From the cell containing the given text, extract its center point as [x, y] coordinate. 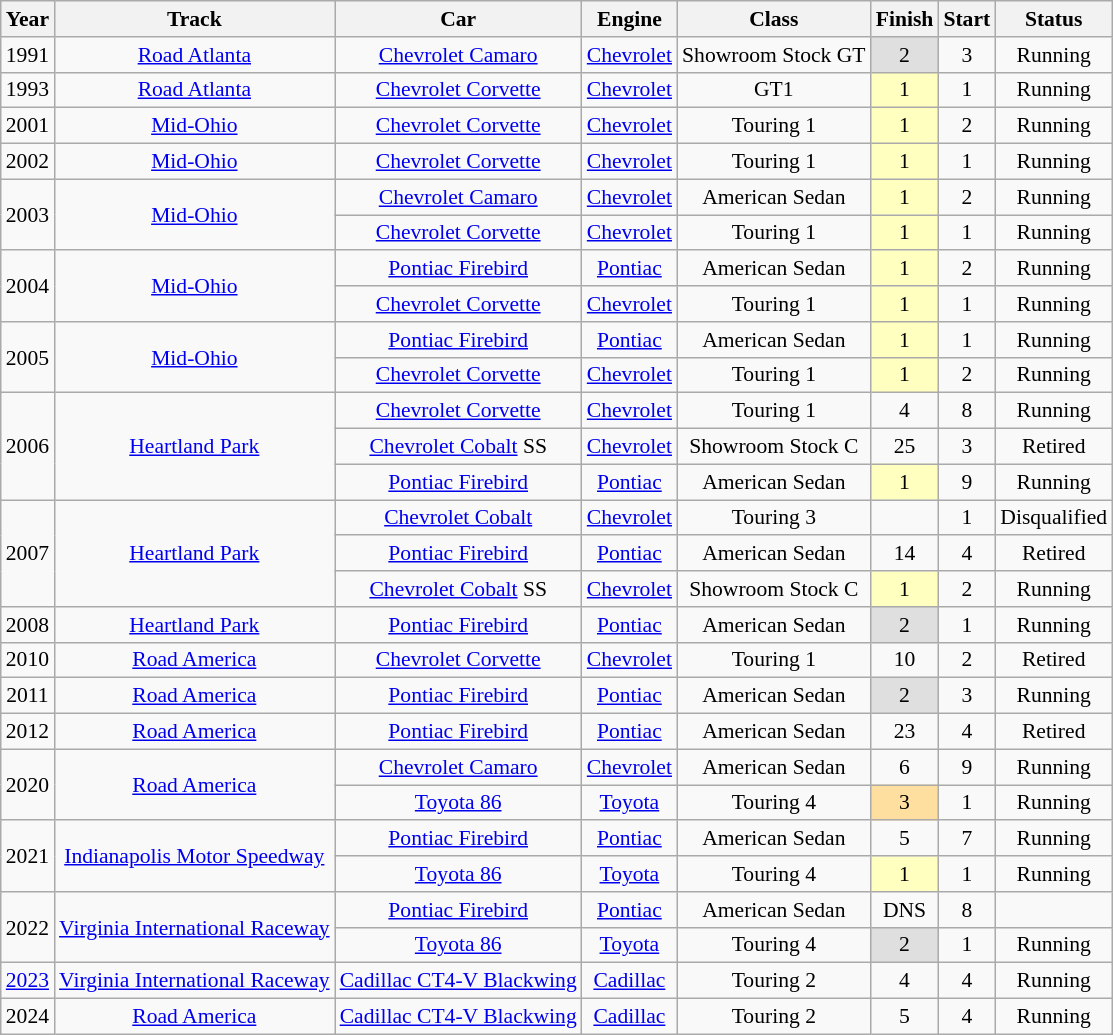
Chevrolet Cobalt [458, 518]
2005 [28, 358]
2006 [28, 446]
Car [458, 19]
7 [966, 839]
2020 [28, 784]
Status [1054, 19]
Indianapolis Motor Speedway [194, 856]
2007 [28, 554]
1991 [28, 55]
Disqualified [1054, 518]
Start [966, 19]
10 [905, 660]
14 [905, 554]
DNS [905, 910]
Track [194, 19]
1993 [28, 90]
GT1 [774, 90]
25 [905, 447]
2008 [28, 625]
2002 [28, 162]
2011 [28, 696]
2010 [28, 660]
2012 [28, 732]
6 [905, 767]
Engine [630, 19]
Finish [905, 19]
Touring 3 [774, 518]
Showroom Stock GT [774, 55]
2024 [28, 1017]
2022 [28, 928]
2021 [28, 856]
23 [905, 732]
2004 [28, 286]
Year [28, 19]
2023 [28, 981]
2003 [28, 214]
2001 [28, 126]
Class [774, 19]
